Capture the cell that displays the provided text and extract its [X, Y] central coordinate. 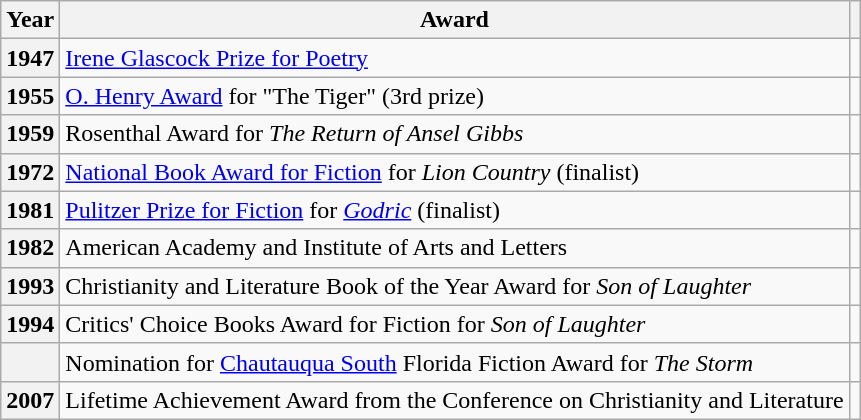
Nomination for Chautauqua South Florida Fiction Award for The Storm [454, 362]
2007 [30, 400]
O. Henry Award for "The Tiger" (3rd prize) [454, 96]
Year [30, 20]
1981 [30, 210]
National Book Award for Fiction for Lion Country (finalist) [454, 172]
Award [454, 20]
Lifetime Achievement Award from the Conference on Christianity and Literature [454, 400]
Christianity and Literature Book of the Year Award for Son of Laughter [454, 286]
Critics' Choice Books Award for Fiction for Son of Laughter [454, 324]
Irene Glascock Prize for Poetry [454, 58]
Pulitzer Prize for Fiction for Godric (finalist) [454, 210]
1982 [30, 248]
1994 [30, 324]
1947 [30, 58]
1955 [30, 96]
1972 [30, 172]
1959 [30, 134]
Rosenthal Award for The Return of Ansel Gibbs [454, 134]
1993 [30, 286]
American Academy and Institute of Arts and Letters [454, 248]
